Return the (x, y) coordinate for the center point of the cell that contains the specified text.  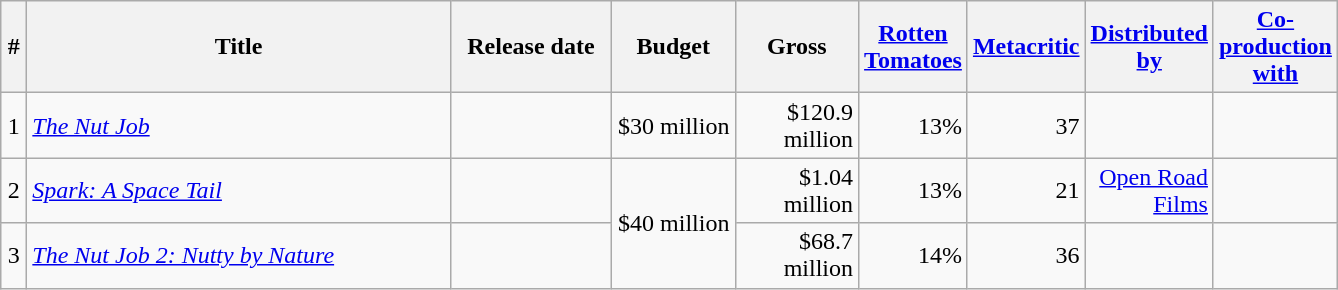
2 (14, 190)
36 (1026, 256)
# (14, 47)
Co-production with (1275, 47)
Distributed by (1149, 47)
1 (14, 126)
Release date (530, 47)
$30 million (673, 126)
The Nut Job 2: Nutty by Nature (239, 256)
21 (1026, 190)
Spark: A Space Tail (239, 190)
3 (14, 256)
Open Road Films (1149, 190)
Gross (797, 47)
The Nut Job (239, 126)
$40 million (673, 223)
$120.9 million (797, 126)
Budget (673, 47)
$68.7 million (797, 256)
Title (239, 47)
Metacritic (1026, 47)
Rotten Tomatoes (914, 47)
37 (1026, 126)
14% (914, 256)
$1.04 million (797, 190)
